Search for the cell housing the specified text and yield its [x, y] center coordinate. 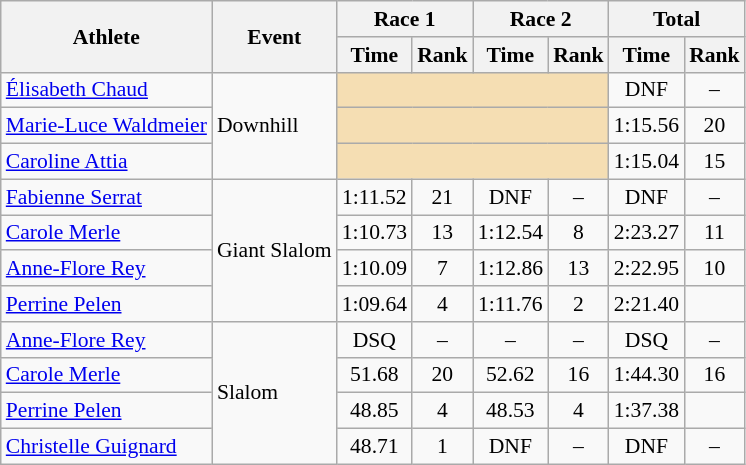
Downhill [274, 126]
Marie-Luce Waldmeier [106, 126]
21 [442, 197]
10 [714, 269]
48.53 [510, 411]
1:10.73 [374, 233]
2 [578, 304]
Giant Slalom [274, 250]
Caroline Attia [106, 162]
1:15.56 [646, 126]
Christelle Guignard [106, 447]
1:15.04 [646, 162]
7 [442, 269]
Élisabeth Chaud [106, 90]
1:10.09 [374, 269]
1:12.54 [510, 233]
Athlete [106, 36]
Slalom [274, 393]
51.68 [374, 375]
1 [442, 447]
2:21.40 [646, 304]
2:23.27 [646, 233]
Race 2 [541, 19]
2:22.95 [646, 269]
1:11.76 [510, 304]
11 [714, 233]
52.62 [510, 375]
8 [578, 233]
Total [677, 19]
15 [714, 162]
1:37.38 [646, 411]
1:09.64 [374, 304]
Event [274, 36]
1:11.52 [374, 197]
48.85 [374, 411]
1:12.86 [510, 269]
48.71 [374, 447]
Fabienne Serrat [106, 197]
Race 1 [405, 19]
1:44.30 [646, 375]
